Scan for the cell matching the given text and deliver its (X, Y) coordinate at center. 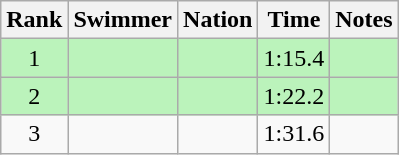
3 (34, 134)
1:22.2 (294, 96)
1:31.6 (294, 134)
Rank (34, 20)
Swimmer (123, 20)
2 (34, 96)
1:15.4 (294, 58)
Notes (364, 20)
1 (34, 58)
Time (294, 20)
Nation (218, 20)
